Provide the [X, Y] coordinate of the cell's center where the given text is located.  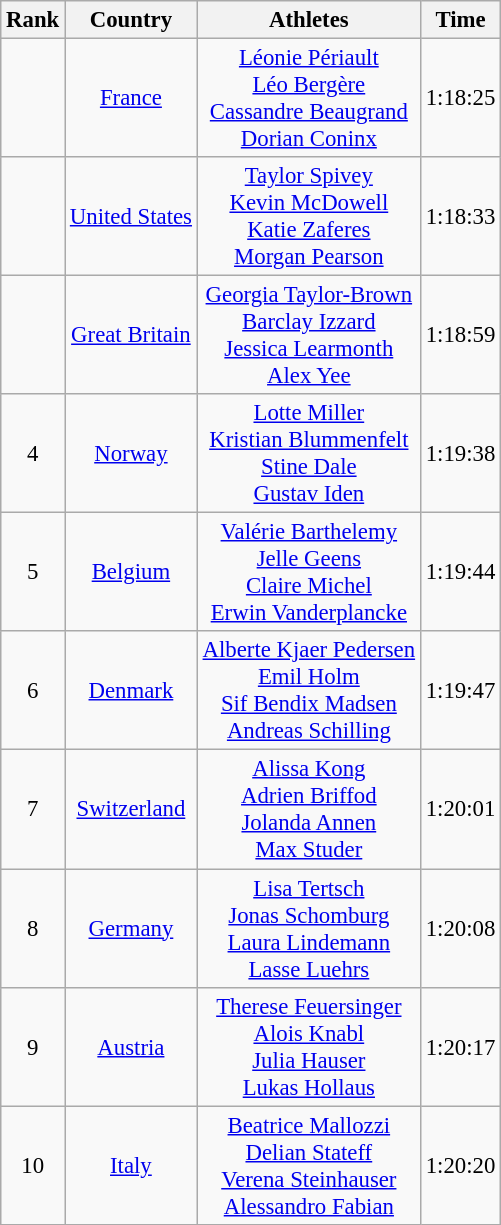
Time [460, 20]
4 [33, 454]
Lotte MillerKristian BlummenfeltStine DaleGustav Iden [308, 454]
1:19:38 [460, 454]
Alissa KongAdrien BriffodJolanda AnnenMax Studer [308, 810]
9 [33, 1046]
Alberte Kjaer PedersenEmil HolmSif Bendix MadsenAndreas Schilling [308, 692]
7 [33, 810]
1:18:25 [460, 98]
Norway [132, 454]
Switzerland [132, 810]
Valérie BarthelemyJelle GeensClaire MichelErwin Vanderplancke [308, 572]
1:20:20 [460, 1166]
Beatrice MallozziDelian StateffVerena SteinhauserAlessandro Fabian [308, 1166]
5 [33, 572]
1:20:01 [460, 810]
1:20:08 [460, 928]
6 [33, 692]
Great Britain [132, 336]
Italy [132, 1166]
Rank [33, 20]
1:18:59 [460, 336]
Therese FeuersingerAlois KnablJulia HauserLukas Hollaus [308, 1046]
Taylor SpiveyKevin McDowellKatie ZaferesMorgan Pearson [308, 216]
8 [33, 928]
Belgium [132, 572]
Denmark [132, 692]
1:19:44 [460, 572]
1:20:17 [460, 1046]
10 [33, 1166]
France [132, 98]
Lisa TertschJonas SchomburgLaura LindemannLasse Luehrs [308, 928]
Athletes [308, 20]
Austria [132, 1046]
Georgia Taylor-BrownBarclay IzzardJessica LearmonthAlex Yee [308, 336]
Germany [132, 928]
Léonie PériaultLéo BergèreCassandre BeaugrandDorian Coninx [308, 98]
1:19:47 [460, 692]
Country [132, 20]
1:18:33 [460, 216]
United States [132, 216]
